Identify which cell holds the provided text, then report its (X, Y) central coordinate. 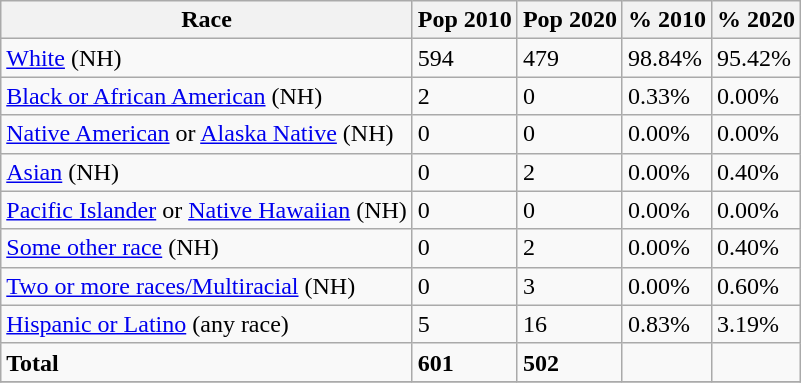
White (NH) (207, 58)
Total (207, 362)
Hispanic or Latino (any race) (207, 324)
% 2020 (756, 20)
Native American or Alaska Native (NH) (207, 134)
16 (570, 324)
Some other race (NH) (207, 248)
Pacific Islander or Native Hawaiian (NH) (207, 210)
Race (207, 20)
0.60% (756, 286)
Asian (NH) (207, 172)
0.83% (666, 324)
98.84% (666, 58)
Pop 2020 (570, 20)
Black or African American (NH) (207, 96)
502 (570, 362)
5 (464, 324)
Pop 2010 (464, 20)
Two or more races/Multiracial (NH) (207, 286)
3 (570, 286)
95.42% (756, 58)
0.33% (666, 96)
601 (464, 362)
479 (570, 58)
3.19% (756, 324)
% 2010 (666, 20)
594 (464, 58)
